For the text-containing cell, return its midpoint in (x, y) coordinate format. 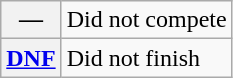
— (31, 20)
Did not finish (146, 58)
DNF (31, 58)
Did not compete (146, 20)
